Return the [X, Y] coordinate for the center point of the cell that contains the specified text.  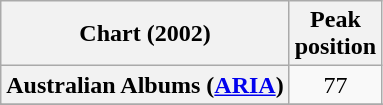
Australian Albums (ARIA) [145, 85]
Peakposition [335, 34]
77 [335, 85]
Chart (2002) [145, 34]
